Capture the cell that displays the provided text and extract its [x, y] central coordinate. 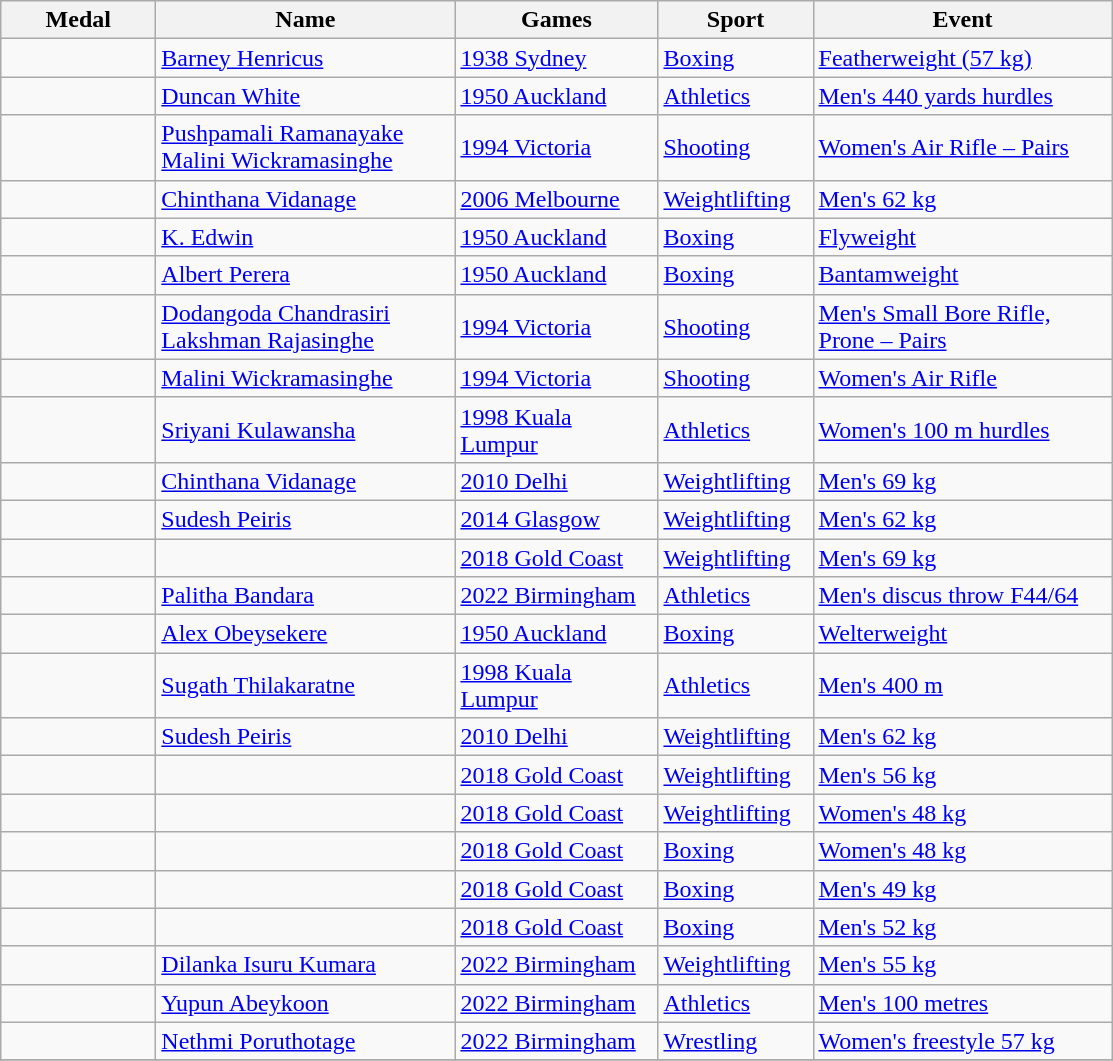
Sriyani Kulawansha [306, 430]
Medal [78, 20]
Men's 52 kg [962, 927]
2006 Melbourne [556, 199]
Pushpamali RamanayakeMalini Wickramasinghe [306, 148]
Albert Perera [306, 275]
Flyweight [962, 237]
Men's 440 yards hurdles [962, 96]
1938 Sydney [556, 58]
Men's 100 metres [962, 1003]
2014 Glasgow [556, 519]
Men's 56 kg [962, 775]
Alex Obeysekere [306, 634]
Bantamweight [962, 275]
Women's Air Rifle – Pairs [962, 148]
K. Edwin [306, 237]
Dodangoda ChandrasiriLakshman Rajasinghe [306, 326]
Name [306, 20]
Women's Air Rifle [962, 378]
Nethmi Poruthotage [306, 1041]
Women's freestyle 57 kg [962, 1041]
Men's Small Bore Rifle, Prone – Pairs [962, 326]
Palitha Bandara [306, 596]
Welterweight [962, 634]
Sport [736, 20]
Sugath Thilakaratne [306, 686]
Games [556, 20]
Men's 49 kg [962, 889]
Dilanka Isuru Kumara [306, 965]
Duncan White [306, 96]
Wrestling [736, 1041]
Yupun Abeykoon [306, 1003]
Event [962, 20]
Featherweight (57 kg) [962, 58]
Barney Henricus [306, 58]
Women's 100 m hurdles [962, 430]
Men's 55 kg [962, 965]
Men's discus throw F44/64 [962, 596]
Malini Wickramasinghe [306, 378]
Men's 400 m [962, 686]
